Scan for the cell matching the given text and deliver its [X, Y] coordinate at center. 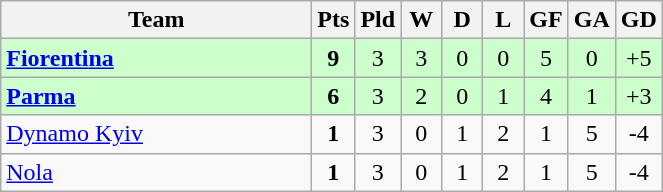
GA [592, 20]
Fiorentina [156, 58]
Parma [156, 96]
Nola [156, 172]
+3 [638, 96]
GF [546, 20]
D [462, 20]
GD [638, 20]
Team [156, 20]
Pts [334, 20]
Dynamo Kyiv [156, 134]
4 [546, 96]
+5 [638, 58]
Pld [378, 20]
L [504, 20]
W [422, 20]
6 [334, 96]
9 [334, 58]
